For the text-containing cell, return its midpoint in (X, Y) coordinate format. 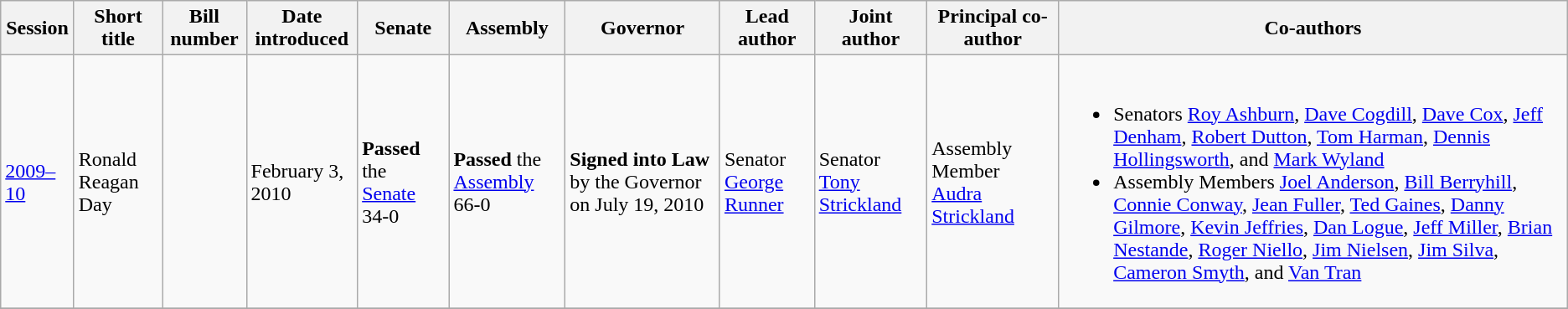
February 3, 2010 (302, 182)
2009–10 (37, 182)
Senate (404, 28)
Signed into Law by the Governor on July 19, 2010 (643, 182)
Assembly Member Audra Strickland (993, 182)
Date introduced (302, 28)
Ronald Reagan Day (118, 182)
Senator Tony Strickland (871, 182)
Lead author (767, 28)
Assembly (508, 28)
Passed the Assembly 66-0 (508, 182)
Co-authors (1313, 28)
Principal co-author (993, 28)
Short title (118, 28)
Senator George Runner (767, 182)
Joint author (871, 28)
Bill number (204, 28)
Passed the Senate 34-0 (404, 182)
Governor (643, 28)
Session (37, 28)
